For the text-containing cell, return its midpoint in (x, y) coordinate format. 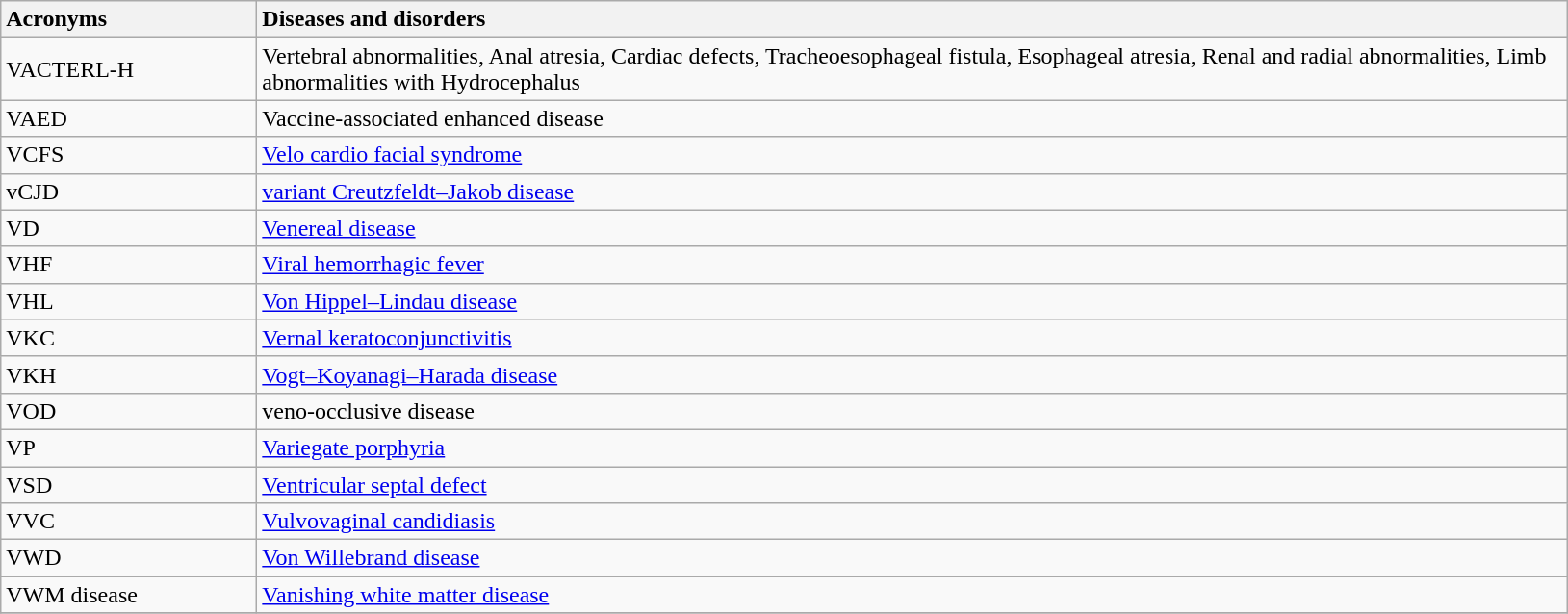
vCJD (129, 192)
VACTERL-H (129, 69)
VSD (129, 484)
VHL (129, 301)
Vernal keratoconjunctivitis (913, 338)
VKC (129, 338)
Velo cardio facial syndrome (913, 155)
Ventricular septal defect (913, 484)
Von Willebrand disease (913, 558)
VD (129, 228)
Venereal disease (913, 228)
VOD (129, 411)
VP (129, 448)
Diseases and disorders (913, 19)
Viral hemorrhagic fever (913, 265)
Vogt–Koyanagi–Harada disease (913, 374)
veno-occlusive disease (913, 411)
variant Creutzfeldt–Jakob disease (913, 192)
VVC (129, 522)
VHF (129, 265)
Vaccine-associated enhanced disease (913, 118)
Acronyms (129, 19)
Vanishing white matter disease (913, 595)
Von Hippel–Lindau disease (913, 301)
VCFS (129, 155)
VKH (129, 374)
VWD (129, 558)
Vulvovaginal candidiasis (913, 522)
VAED (129, 118)
Variegate porphyria (913, 448)
VWM disease (129, 595)
